Identify which cell holds the provided text, then report its (X, Y) central coordinate. 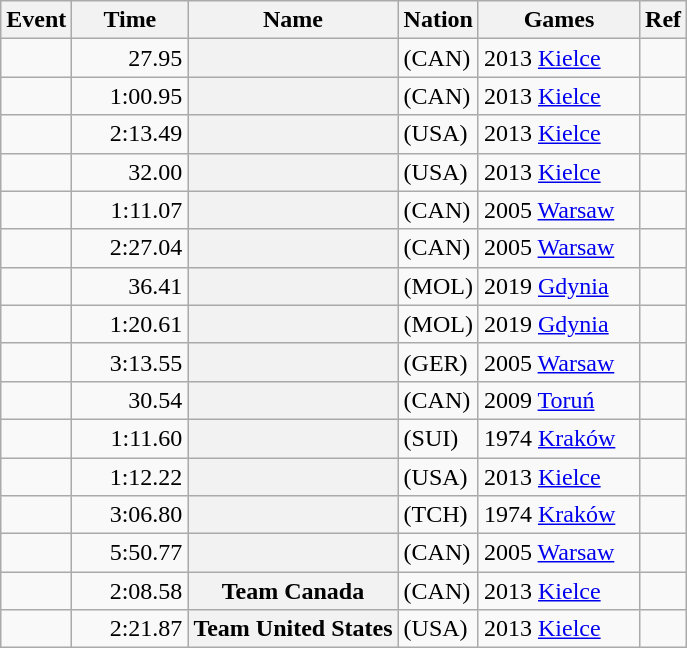
(TCH) (438, 515)
36.41 (130, 286)
2:13.49 (130, 134)
Team United States (293, 629)
3:06.80 (130, 515)
Time (130, 20)
Name (293, 20)
(SUI) (438, 438)
1:11.07 (130, 210)
2:21.87 (130, 629)
Team Canada (293, 591)
Nation (438, 20)
Games (558, 20)
2:08.58 (130, 591)
3:13.55 (130, 362)
2009 Toruń (558, 400)
30.54 (130, 400)
(GER) (438, 362)
1:11.60 (130, 438)
2:27.04 (130, 248)
1:20.61 (130, 324)
1:12.22 (130, 477)
Event (36, 20)
5:50.77 (130, 553)
27.95 (130, 58)
1:00.95 (130, 96)
Ref (664, 20)
32.00 (130, 172)
